From the cell containing the given text, extract its center point as (x, y) coordinate. 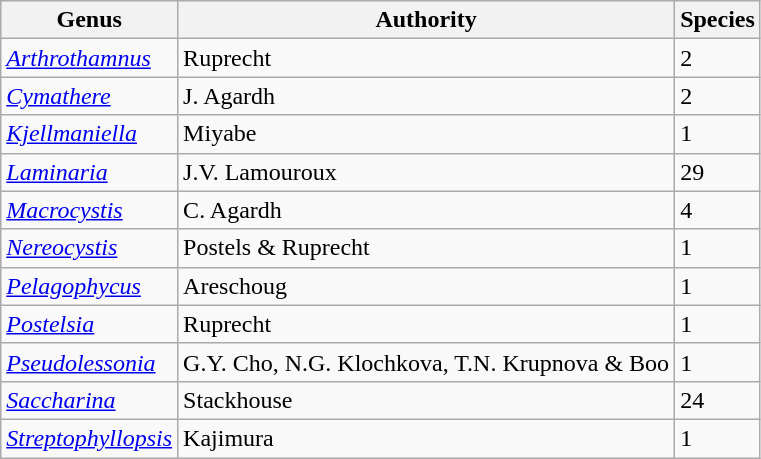
J. Agardh (426, 96)
C. Agardh (426, 210)
Arthrothamnus (90, 58)
Streptophyllopsis (90, 438)
Laminaria (90, 172)
Species (718, 20)
Authority (426, 20)
Saccharina (90, 400)
Pelagophycus (90, 286)
Macrocystis (90, 210)
Kjellmaniella (90, 134)
Stackhouse (426, 400)
G.Y. Cho, N.G. Klochkova, T.N. Krupnova & Boo (426, 362)
J.V. Lamouroux (426, 172)
Postelsia (90, 324)
Areschoug (426, 286)
Postels & Ruprecht (426, 248)
24 (718, 400)
Miyabe (426, 134)
Kajimura (426, 438)
4 (718, 210)
Cymathere (90, 96)
Nereocystis (90, 248)
Genus (90, 20)
29 (718, 172)
Pseudolessonia (90, 362)
